Locate the cell with the specified text and output its [X, Y] center coordinate. 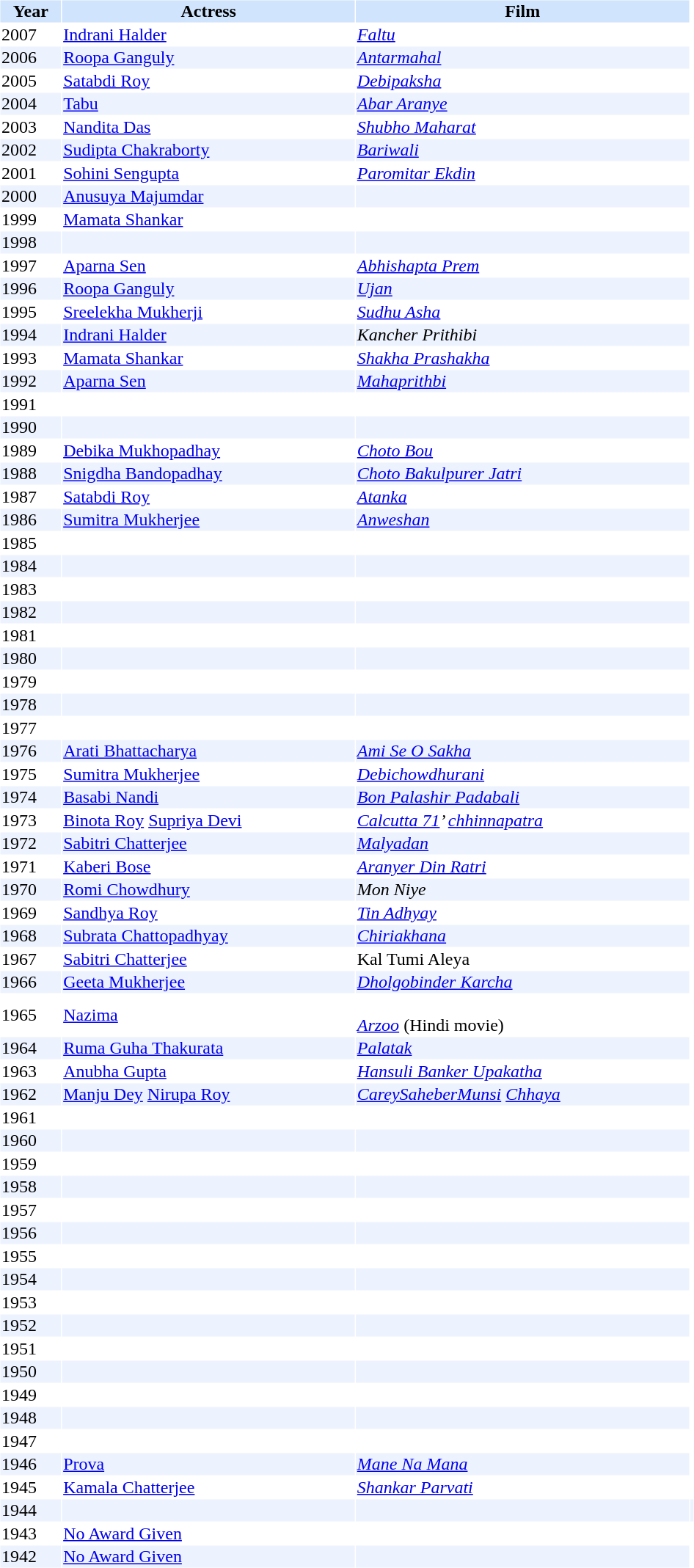
1991 [31, 404]
1966 [31, 982]
Chiriakhana [522, 936]
Sreelekha Mukherji [208, 312]
Abhishapta Prem [522, 266]
1959 [31, 1164]
1993 [31, 358]
Nazima [208, 1015]
1984 [31, 566]
Kamala Chatterjee [208, 1487]
Shankar Parvati [522, 1487]
1992 [31, 381]
1947 [31, 1441]
Malyadan [522, 843]
1968 [31, 936]
1976 [31, 751]
Sohini Sengupta [208, 173]
Paromitar Ekdin [522, 173]
Tin Adhyay [522, 913]
Prova [208, 1464]
1944 [31, 1511]
1979 [31, 682]
Dholgobinder Karcha [522, 982]
1943 [31, 1534]
1942 [31, 1556]
1960 [31, 1141]
1988 [31, 473]
Anubha Gupta [208, 1071]
1972 [31, 843]
Ami Se O Sakha [522, 751]
1958 [31, 1186]
1955 [31, 1256]
1974 [31, 798]
2000 [31, 196]
Film [522, 11]
2002 [31, 150]
Basabi Nandi [208, 798]
1971 [31, 867]
1962 [31, 1094]
1957 [31, 1210]
Mon Niye [522, 890]
2006 [31, 58]
Palatak [522, 1049]
Sudipta Chakraborty [208, 150]
Geeta Mukherjee [208, 982]
1951 [31, 1349]
1950 [31, 1371]
1994 [31, 335]
1948 [31, 1418]
Bariwali [522, 150]
1967 [31, 959]
Subrata Chattopadhyay [208, 936]
1999 [31, 219]
Mahaprithbi [522, 381]
1963 [31, 1071]
Arati Bhattacharya [208, 751]
1987 [31, 497]
1996 [31, 288]
2003 [31, 127]
Choto Bakulpurer Jatri [522, 473]
1945 [31, 1487]
Romi Chowdhury [208, 890]
1982 [31, 613]
Arzoo (Hindi movie) [522, 1015]
1961 [31, 1117]
2004 [31, 103]
Year [31, 11]
1952 [31, 1326]
1969 [31, 913]
Actress [208, 11]
1995 [31, 312]
1956 [31, 1233]
Antarmahal [522, 58]
Mane Na Mana [522, 1464]
2007 [31, 34]
Binota Roy Supriya Devi [208, 820]
1965 [31, 1015]
Debichowdhurani [522, 774]
2001 [31, 173]
1977 [31, 728]
1949 [31, 1395]
Calcutta 71’ chhinnapatra [522, 820]
1985 [31, 543]
Manju Dey Nirupa Roy [208, 1094]
Shakha Prashakha [522, 358]
Hansuli Banker Upakatha [522, 1071]
Atanka [522, 497]
1946 [31, 1464]
1986 [31, 520]
Bon Palashir Padabali [522, 798]
1954 [31, 1279]
1989 [31, 451]
Faltu [522, 34]
Sudhu Asha [522, 312]
Debika Mukhopadhay [208, 451]
1983 [31, 589]
1970 [31, 890]
Nandita Das [208, 127]
1981 [31, 635]
Kancher Prithibi [522, 335]
Ujan [522, 288]
Kaberi Bose [208, 867]
Tabu [208, 103]
1998 [31, 243]
2005 [31, 81]
1980 [31, 658]
Aranyer Din Ratri [522, 867]
1975 [31, 774]
Choto Bou [522, 451]
Anweshan [522, 520]
Kal Tumi Aleya [522, 959]
1997 [31, 266]
Ruma Guha Thakurata [208, 1049]
Snigdha Bandopadhay [208, 473]
1973 [31, 820]
Shubho Maharat [522, 127]
Abar Aranye [522, 103]
1978 [31, 705]
Sandhya Roy [208, 913]
1964 [31, 1049]
1990 [31, 428]
1953 [31, 1302]
Debipaksha [522, 81]
Anusuya Majumdar [208, 196]
CareySaheberMunsi Chhaya [522, 1094]
